Find where the given text appears and provide that cell's center as (X, Y) coordinate. 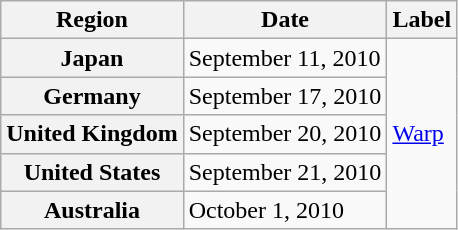
Label (422, 20)
Region (92, 20)
September 20, 2010 (285, 134)
October 1, 2010 (285, 210)
Japan (92, 58)
United States (92, 172)
Germany (92, 96)
Date (285, 20)
September 21, 2010 (285, 172)
Warp (422, 134)
September 17, 2010 (285, 96)
Australia (92, 210)
September 11, 2010 (285, 58)
United Kingdom (92, 134)
